Identify which cell holds the provided text, then report its [x, y] central coordinate. 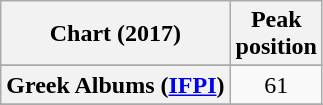
Chart (2017) [116, 34]
61 [276, 85]
Greek Albums (IFPI) [116, 85]
Peakposition [276, 34]
